Capture the cell that displays the provided text and extract its (X, Y) central coordinate. 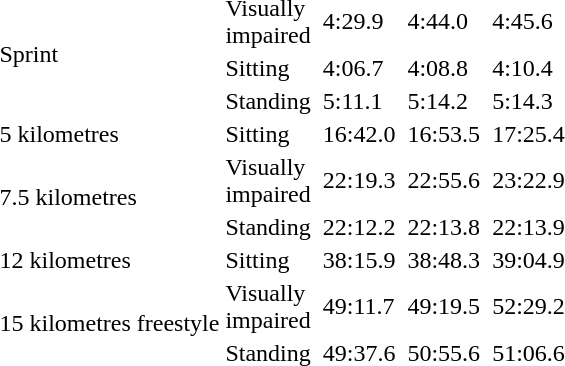
4:08.8 (444, 68)
16:42.0 (359, 134)
16:53.5 (444, 134)
22:12.2 (359, 227)
5:11.1 (359, 101)
5:14.2 (444, 101)
22:19.3 (359, 180)
22:55.6 (444, 180)
49:11.7 (359, 306)
22:13.8 (444, 227)
4:06.7 (359, 68)
49:19.5 (444, 306)
38:15.9 (359, 260)
38:48.3 (444, 260)
